From the cell containing the given text, extract its center point as (X, Y) coordinate. 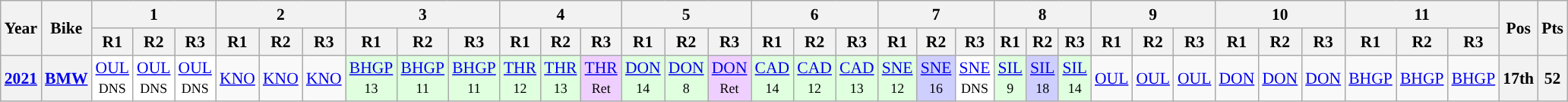
THRRet (602, 78)
10 (1279, 14)
CAD12 (814, 78)
CAD13 (857, 78)
DON8 (687, 78)
52 (1553, 78)
Pts (1553, 27)
SIL14 (1074, 78)
Year (21, 27)
7 (936, 14)
SNE12 (898, 78)
Bike (66, 27)
THR13 (561, 78)
2021 (21, 78)
17th (1518, 78)
4 (561, 14)
SNEDNS (974, 78)
DON14 (643, 78)
1 (153, 14)
THR12 (520, 78)
3 (422, 14)
BMW (66, 78)
8 (1042, 14)
Pos (1518, 27)
5 (687, 14)
SIL9 (1010, 78)
SIL18 (1042, 78)
6 (814, 14)
11 (1422, 14)
2 (281, 14)
BHGP13 (371, 78)
SNE16 (936, 78)
9 (1153, 14)
CAD14 (773, 78)
DONRet (729, 78)
